Return the (X, Y) coordinate for the center point of the cell that contains the specified text.  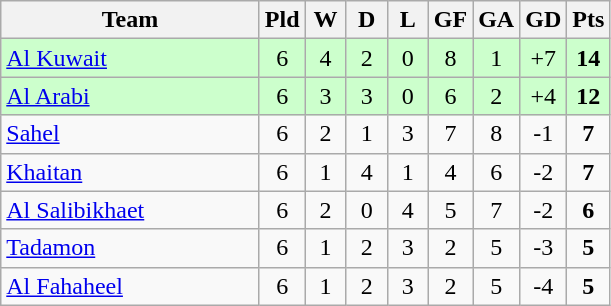
Sahel (130, 134)
Khaitan (130, 172)
GD (544, 20)
W (326, 20)
Pld (282, 20)
Tadamon (130, 248)
Pts (588, 20)
D (366, 20)
GF (450, 20)
Al Kuwait (130, 58)
Al Salibikhaet (130, 210)
Al Fahaheel (130, 286)
-3 (544, 248)
14 (588, 58)
12 (588, 96)
+4 (544, 96)
-4 (544, 286)
Al Arabi (130, 96)
L (408, 20)
-1 (544, 134)
Team (130, 20)
GA (496, 20)
+7 (544, 58)
